Search for the cell housing the specified text and yield its (X, Y) center coordinate. 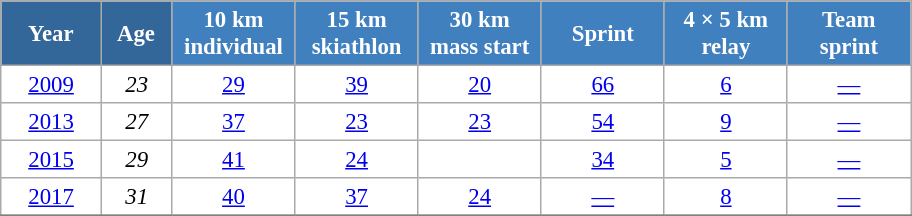
2017 (52, 197)
40 (234, 197)
Team sprint (848, 34)
8 (726, 197)
Sprint (602, 34)
39 (356, 85)
30 km mass start (480, 34)
Year (52, 34)
66 (602, 85)
6 (726, 85)
15 km skiathlon (356, 34)
41 (234, 160)
10 km individual (234, 34)
2009 (52, 85)
31 (136, 197)
34 (602, 160)
9 (726, 122)
2013 (52, 122)
2015 (52, 160)
5 (726, 160)
27 (136, 122)
Age (136, 34)
4 × 5 km relay (726, 34)
20 (480, 85)
54 (602, 122)
